Detect which cell encompasses the target text, then output its [X, Y] center coordinate. 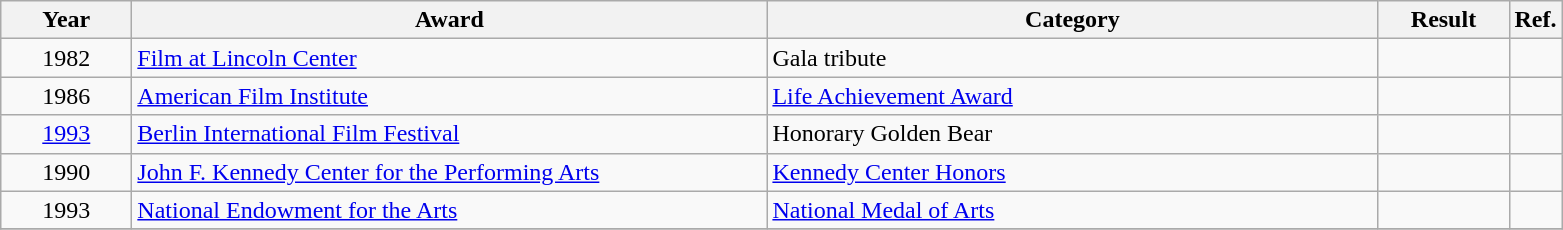
Result [1444, 20]
1986 [66, 96]
1982 [66, 58]
Berlin International Film Festival [450, 134]
Category [1072, 20]
Ref. [1536, 20]
National Endowment for the Arts [450, 210]
Life Achievement Award [1072, 96]
Kennedy Center Honors [1072, 172]
1990 [66, 172]
Honorary Golden Bear [1072, 134]
Gala tribute [1072, 58]
National Medal of Arts [1072, 210]
American Film Institute [450, 96]
Year [66, 20]
Award [450, 20]
John F. Kennedy Center for the Performing Arts [450, 172]
Film at Lincoln Center [450, 58]
